Determine the [X, Y] coordinate at the center of the cell enclosing the given text.  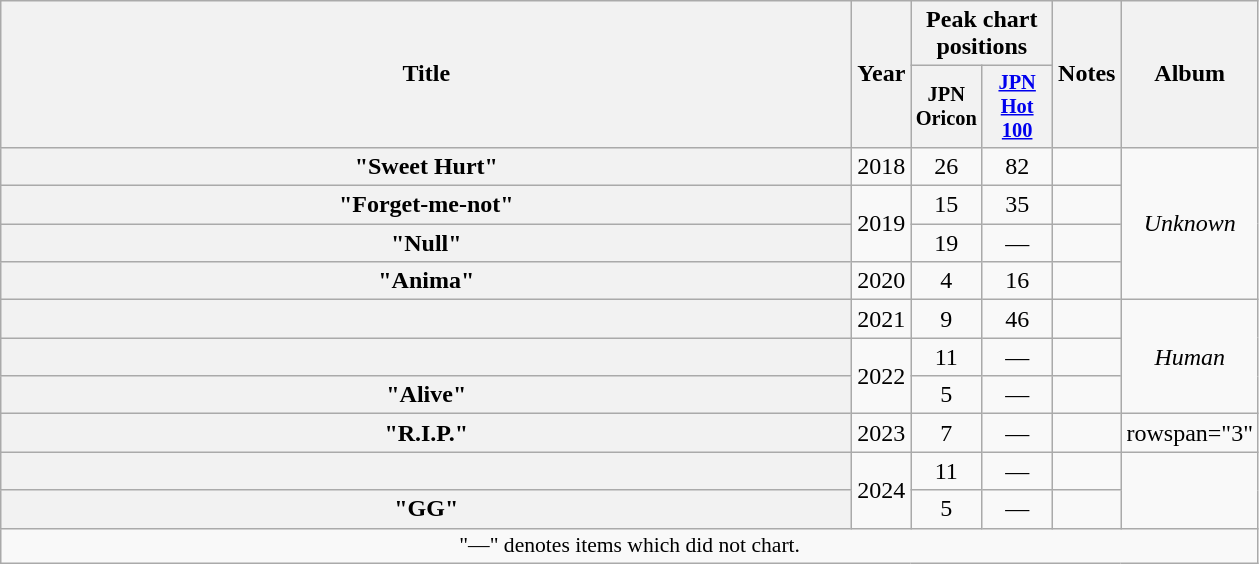
"Sweet Hurt" [426, 166]
2023 [882, 433]
4 [946, 281]
82 [1018, 166]
15 [946, 205]
Notes [1087, 74]
rowspan="3" [1190, 433]
2019 [882, 224]
2024 [882, 490]
Title [426, 74]
"GG" [426, 509]
9 [946, 319]
Album [1190, 74]
JPN Hot 100 [1018, 107]
Unknown [1190, 223]
46 [1018, 319]
Year [882, 74]
2020 [882, 281]
"Alive" [426, 395]
JPN Oricon [946, 107]
2022 [882, 376]
"R.I.P." [426, 433]
"—" denotes items which did not chart. [630, 546]
26 [946, 166]
16 [1018, 281]
Human [1190, 357]
Peak chart positions [982, 34]
"Anima" [426, 281]
2018 [882, 166]
2021 [882, 319]
19 [946, 243]
"Null" [426, 243]
35 [1018, 205]
7 [946, 433]
"Forget-me-not" [426, 205]
